Detect which cell encompasses the target text, then output its (x, y) center coordinate. 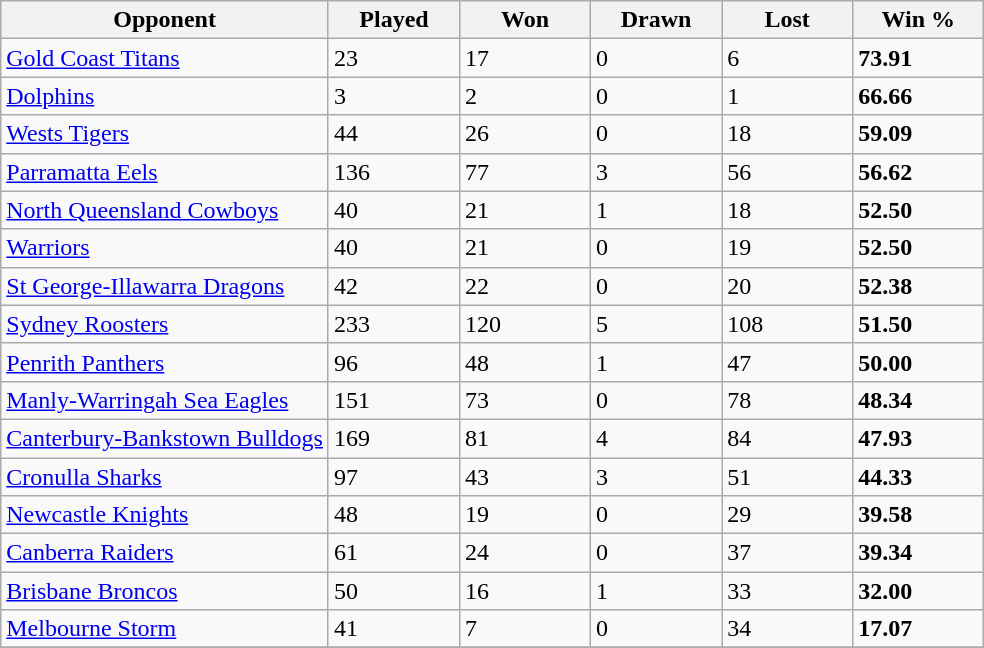
2 (526, 96)
73 (526, 400)
56.62 (918, 172)
108 (788, 324)
24 (526, 553)
Melbourne Storm (165, 629)
32.00 (918, 591)
44 (394, 134)
39.58 (918, 515)
17.07 (918, 629)
52.38 (918, 286)
5 (656, 324)
41 (394, 629)
16 (526, 591)
81 (526, 438)
Canterbury-Bankstown Bulldogs (165, 438)
Opponent (165, 20)
Parramatta Eels (165, 172)
Played (394, 20)
Canberra Raiders (165, 553)
North Queensland Cowboys (165, 210)
84 (788, 438)
43 (526, 477)
Wests Tigers (165, 134)
51 (788, 477)
151 (394, 400)
37 (788, 553)
Manly-Warringah Sea Eagles (165, 400)
7 (526, 629)
96 (394, 362)
Won (526, 20)
22 (526, 286)
Brisbane Broncos (165, 591)
50.00 (918, 362)
Penrith Panthers (165, 362)
51.50 (918, 324)
Drawn (656, 20)
233 (394, 324)
59.09 (918, 134)
39.34 (918, 553)
97 (394, 477)
78 (788, 400)
Newcastle Knights (165, 515)
56 (788, 172)
48.34 (918, 400)
47 (788, 362)
Gold Coast Titans (165, 58)
29 (788, 515)
66.66 (918, 96)
47.93 (918, 438)
61 (394, 553)
44.33 (918, 477)
Dolphins (165, 96)
4 (656, 438)
6 (788, 58)
120 (526, 324)
42 (394, 286)
Win % (918, 20)
136 (394, 172)
33 (788, 591)
Warriors (165, 248)
169 (394, 438)
St George-Illawarra Dragons (165, 286)
Cronulla Sharks (165, 477)
Lost (788, 20)
17 (526, 58)
73.91 (918, 58)
20 (788, 286)
23 (394, 58)
Sydney Roosters (165, 324)
34 (788, 629)
77 (526, 172)
26 (526, 134)
50 (394, 591)
